Capture the cell that displays the provided text and extract its [X, Y] central coordinate. 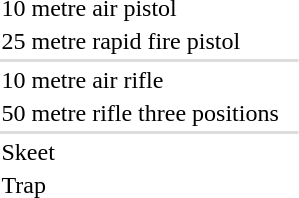
50 metre rifle three positions [140, 113]
Skeet [140, 152]
25 metre rapid fire pistol [140, 41]
10 metre air rifle [140, 80]
